Search for the cell housing the specified text and yield its [X, Y] center coordinate. 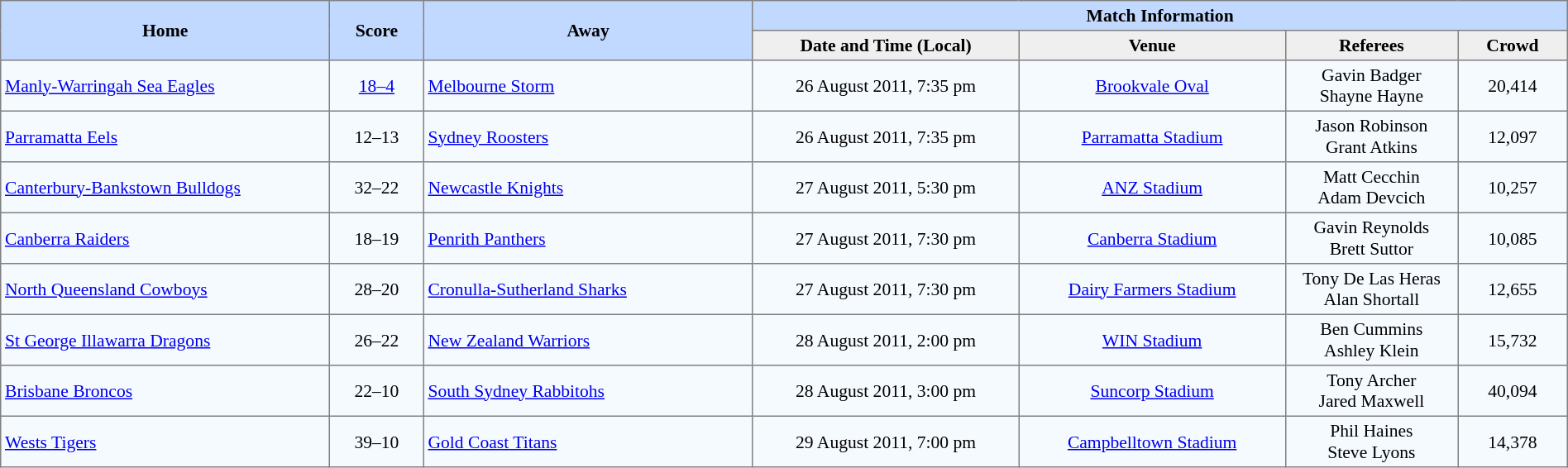
Score [377, 31]
32–22 [377, 188]
12,655 [1513, 289]
40,094 [1513, 391]
Canberra Stadium [1152, 238]
10,257 [1513, 188]
12,097 [1513, 136]
ANZ Stadium [1152, 188]
28–20 [377, 289]
27 August 2011, 5:30 pm [886, 188]
26–22 [377, 340]
Matt CecchinAdam Devcich [1371, 188]
Phil HainesSteve Lyons [1371, 442]
Campbelltown Stadium [1152, 442]
Date and Time (Local) [886, 45]
Brookvale Oval [1152, 86]
20,414 [1513, 86]
Ben CumminsAshley Klein [1371, 340]
Canberra Raiders [165, 238]
Venue [1152, 45]
Newcastle Knights [588, 188]
Manly-Warringah Sea Eagles [165, 86]
Wests Tigers [165, 442]
Cronulla-Sutherland Sharks [588, 289]
Gavin ReynoldsBrett Suttor [1371, 238]
10,085 [1513, 238]
28 August 2011, 2:00 pm [886, 340]
18–19 [377, 238]
14,378 [1513, 442]
Jason RobinsonGrant Atkins [1371, 136]
Dairy Farmers Stadium [1152, 289]
Tony ArcherJared Maxwell [1371, 391]
Sydney Roosters [588, 136]
18–4 [377, 86]
Canterbury-Bankstown Bulldogs [165, 188]
New Zealand Warriors [588, 340]
Match Information [1159, 16]
28 August 2011, 3:00 pm [886, 391]
Tony De Las HerasAlan Shortall [1371, 289]
Parramatta Stadium [1152, 136]
15,732 [1513, 340]
Parramatta Eels [165, 136]
12–13 [377, 136]
WIN Stadium [1152, 340]
Away [588, 31]
Melbourne Storm [588, 86]
39–10 [377, 442]
Penrith Panthers [588, 238]
Gavin BadgerShayne Hayne [1371, 86]
North Queensland Cowboys [165, 289]
Suncorp Stadium [1152, 391]
22–10 [377, 391]
Brisbane Broncos [165, 391]
St George Illawarra Dragons [165, 340]
Gold Coast Titans [588, 442]
Referees [1371, 45]
Crowd [1513, 45]
South Sydney Rabbitohs [588, 391]
Home [165, 31]
29 August 2011, 7:00 pm [886, 442]
